Scan for the cell matching the given text and deliver its (X, Y) coordinate at center. 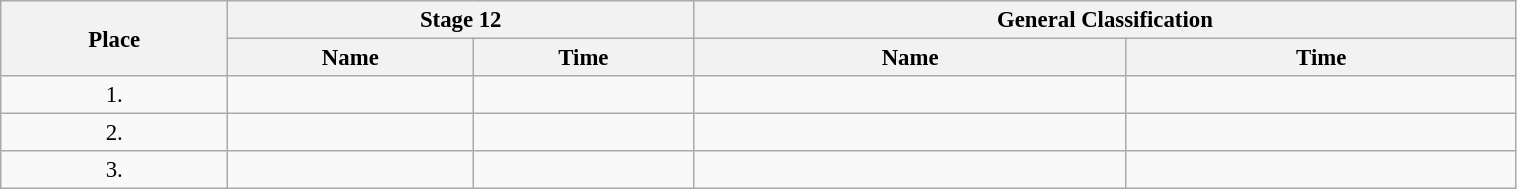
Stage 12 (461, 20)
3. (114, 170)
Place (114, 38)
2. (114, 133)
1. (114, 95)
General Classification (1105, 20)
